Determine the (X, Y) coordinate at the center of the cell enclosing the given text.  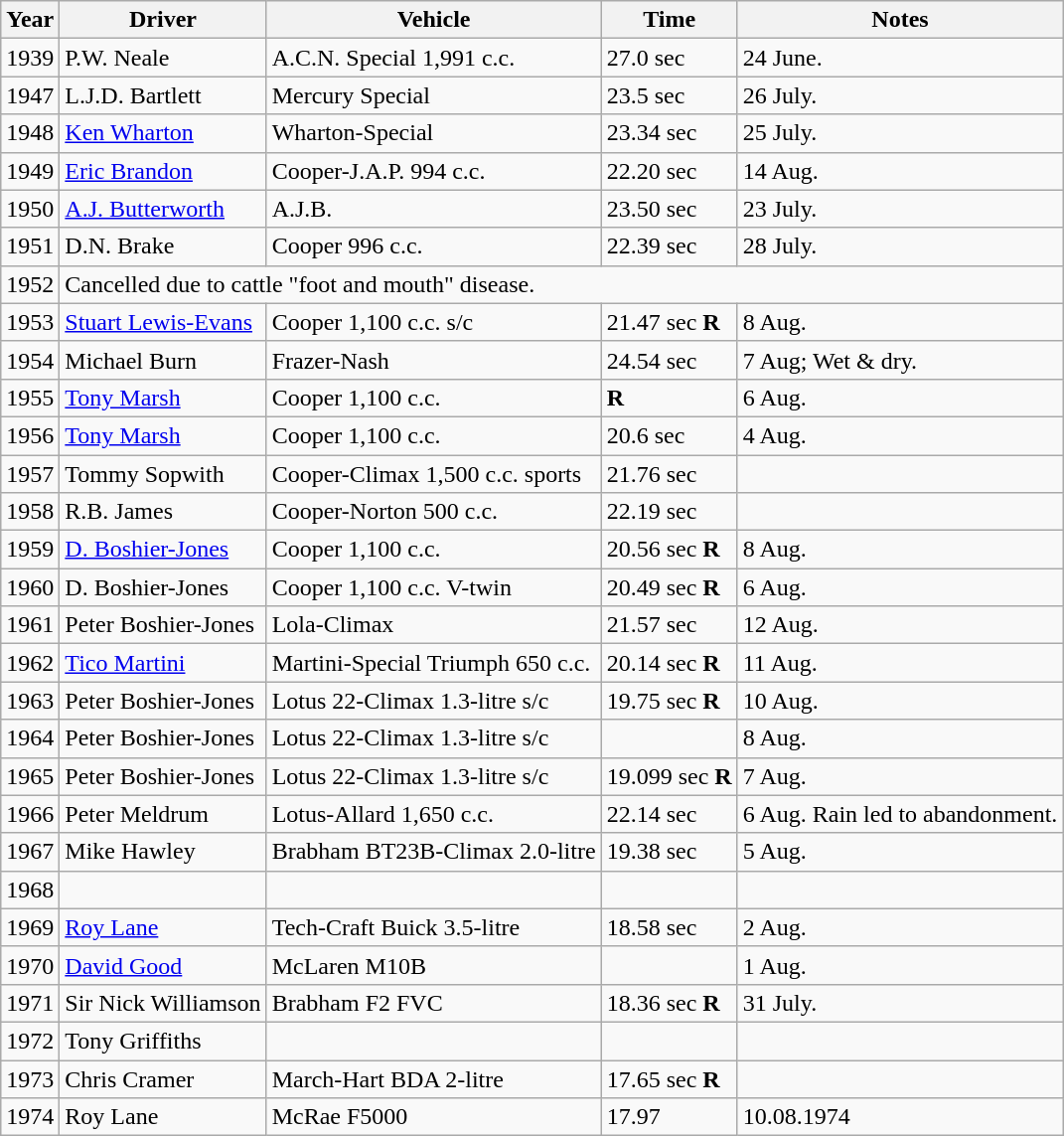
Vehicle (433, 20)
23.34 sec (670, 133)
Lola-Climax (433, 625)
4 Aug. (900, 435)
21.57 sec (670, 625)
1957 (30, 474)
A.J.B. (433, 209)
1949 (30, 171)
Peter Meldrum (163, 814)
20.49 sec R (670, 587)
10.08.1974 (900, 1117)
26 July. (900, 95)
March-Hart BDA 2-litre (433, 1078)
Cooper 1,100 c.c. s/c (433, 322)
22.14 sec (670, 814)
1958 (30, 512)
A.J. Butterworth (163, 209)
10 Aug. (900, 701)
Wharton-Special (433, 133)
Mercury Special (433, 95)
27.0 sec (670, 58)
Stuart Lewis-Evans (163, 322)
14 Aug. (900, 171)
1953 (30, 322)
D.N. Brake (163, 246)
1956 (30, 435)
28 July. (900, 246)
1959 (30, 550)
25 July. (900, 133)
1 Aug. (900, 965)
1968 (30, 890)
Eric Brandon (163, 171)
6 Aug. Rain led to abandonment. (900, 814)
21.47 sec R (670, 322)
1973 (30, 1078)
P.W. Neale (163, 58)
1948 (30, 133)
1967 (30, 852)
1974 (30, 1117)
2 Aug. (900, 927)
Cooper-J.A.P. 994 c.c. (433, 171)
31 July. (900, 1003)
24.54 sec (670, 360)
20.6 sec (670, 435)
Sir Nick Williamson (163, 1003)
18.36 sec R (670, 1003)
R (670, 398)
Michael Burn (163, 360)
1950 (30, 209)
11 Aug. (900, 663)
Martini-Special Triumph 650 c.c. (433, 663)
19.099 sec R (670, 776)
Brabham BT23B-Climax 2.0-litre (433, 852)
1969 (30, 927)
Cooper-Climax 1,500 c.c. sports (433, 474)
22.20 sec (670, 171)
Brabham F2 FVC (433, 1003)
1965 (30, 776)
Tony Griffiths (163, 1041)
1955 (30, 398)
12 Aug. (900, 625)
1964 (30, 738)
1970 (30, 965)
19.75 sec R (670, 701)
23.5 sec (670, 95)
5 Aug. (900, 852)
Time (670, 20)
20.56 sec R (670, 550)
7 Aug; Wet & dry. (900, 360)
1960 (30, 587)
Tommy Sopwith (163, 474)
1947 (30, 95)
1939 (30, 58)
Tech-Craft Buick 3.5-litre (433, 927)
Driver (163, 20)
1962 (30, 663)
Lotus-Allard 1,650 c.c. (433, 814)
17.97 (670, 1117)
Year (30, 20)
1961 (30, 625)
McRae F5000 (433, 1117)
David Good (163, 965)
1966 (30, 814)
R.B. James (163, 512)
23.50 sec (670, 209)
Cooper 1,100 c.c. V-twin (433, 587)
McLaren M10B (433, 965)
A.C.N. Special 1,991 c.c. (433, 58)
24 June. (900, 58)
1952 (30, 284)
Mike Hawley (163, 852)
22.19 sec (670, 512)
7 Aug. (900, 776)
1971 (30, 1003)
1963 (30, 701)
Cooper-Norton 500 c.c. (433, 512)
Frazer-Nash (433, 360)
22.39 sec (670, 246)
23 July. (900, 209)
1954 (30, 360)
17.65 sec R (670, 1078)
Chris Cramer (163, 1078)
18.58 sec (670, 927)
1951 (30, 246)
L.J.D. Bartlett (163, 95)
1972 (30, 1041)
Ken Wharton (163, 133)
19.38 sec (670, 852)
Cancelled due to cattle "foot and mouth" disease. (561, 284)
Tico Martini (163, 663)
20.14 sec R (670, 663)
Notes (900, 20)
21.76 sec (670, 474)
Cooper 996 c.c. (433, 246)
